Locate the cell with the specified text and output its [X, Y] center coordinate. 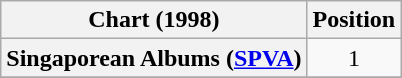
Position [354, 20]
Singaporean Albums (SPVA) [154, 58]
1 [354, 58]
Chart (1998) [154, 20]
